From the cell containing the given text, extract its center point as (x, y) coordinate. 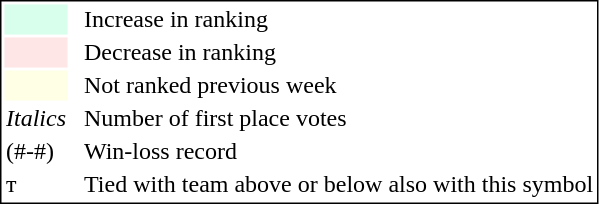
Number of first place votes (338, 119)
Win-loss record (338, 151)
т (36, 185)
Increase in ranking (338, 19)
Tied with team above or below also with this symbol (338, 185)
(#-#) (36, 151)
Not ranked previous week (338, 85)
Decrease in ranking (338, 53)
Italics (36, 119)
